Provide the (X, Y) coordinate of the cell's center where the given text is located.  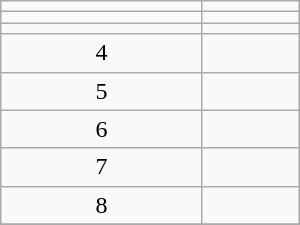
4 (102, 53)
6 (102, 129)
5 (102, 91)
8 (102, 205)
7 (102, 167)
